Capture the cell that displays the provided text and extract its [X, Y] central coordinate. 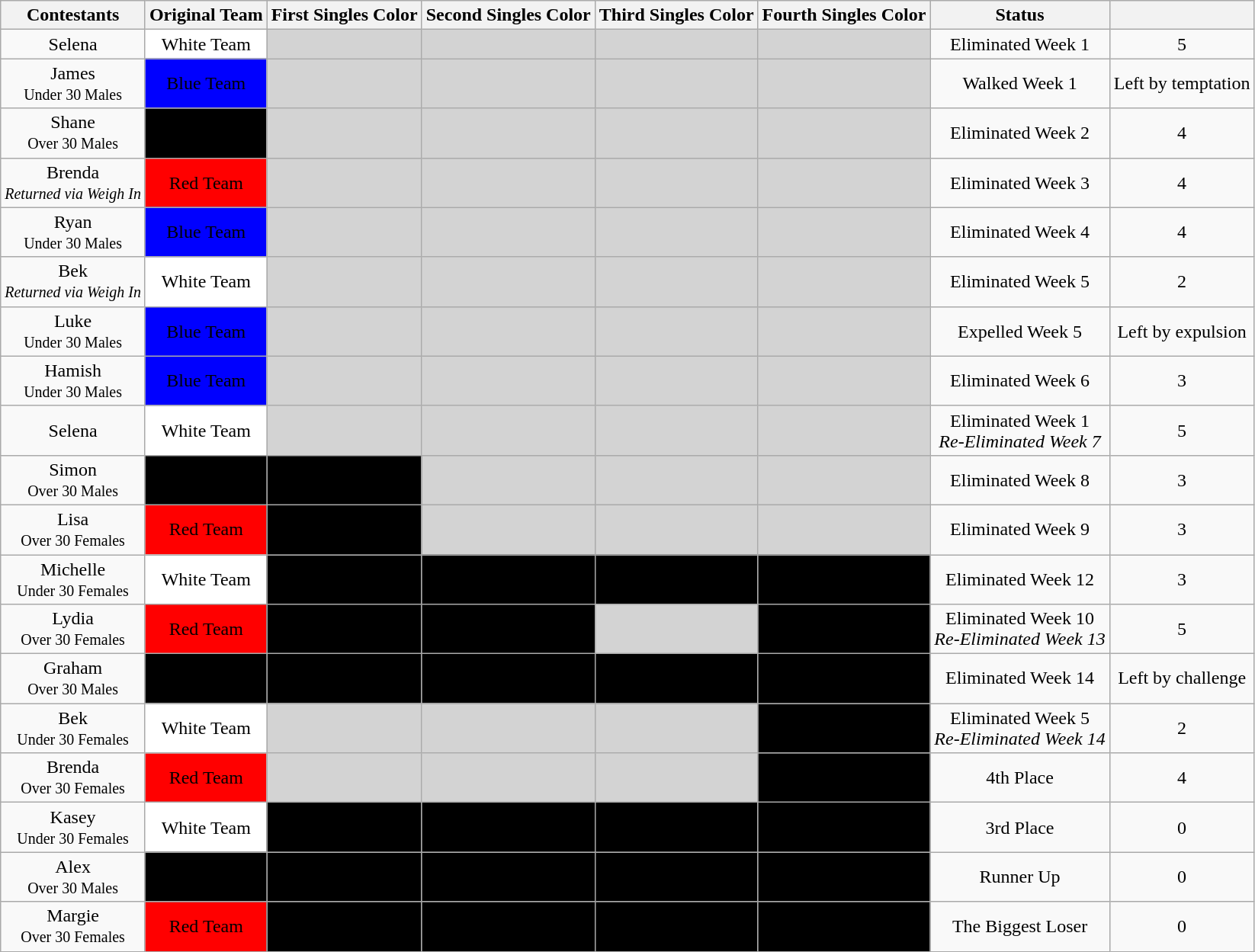
Eliminated Week 2 [1020, 133]
Runner Up [1020, 877]
First Singles Color [345, 15]
BrendaReturned via Weigh In [73, 183]
Left by challenge [1182, 678]
RyanUnder 30 Males [73, 232]
The Biggest Loser [1020, 927]
Eliminated Week 12 [1020, 579]
Eliminated Week 3 [1020, 183]
Eliminated Week 8 [1020, 480]
Contestants [73, 15]
Eliminated Week 10Re-Eliminated Week 13 [1020, 630]
Left by temptation [1182, 84]
Status [1020, 15]
LisaOver 30 Females [73, 529]
Eliminated Week 1Re-Eliminated Week 7 [1020, 430]
Eliminated Week 14 [1020, 678]
Eliminated Week 1 [1020, 44]
Eliminated Week 9 [1020, 529]
SimonOver 30 Males [73, 480]
Second Singles Color [508, 15]
GrahamOver 30 Males [73, 678]
BrendaOver 30 Females [73, 777]
Third Singles Color [676, 15]
LydiaOver 30 Females [73, 630]
Fourth Singles Color [844, 15]
JamesUnder 30 Males [73, 84]
Eliminated Week 6 [1020, 381]
KaseyUnder 30 Females [73, 828]
AlexOver 30 Males [73, 877]
LukeUnder 30 Males [73, 331]
Eliminated Week 5 [1020, 282]
MichelleUnder 30 Females [73, 579]
3rd Place [1020, 828]
Eliminated Week 5Re-Eliminated Week 14 [1020, 729]
Left by expulsion [1182, 331]
HamishUnder 30 Males [73, 381]
4th Place [1020, 777]
Walked Week 1 [1020, 84]
ShaneOver 30 Males [73, 133]
BekUnder 30 Females [73, 729]
BekReturned via Weigh In [73, 282]
MargieOver 30 Females [73, 927]
Original Team [206, 15]
Eliminated Week 4 [1020, 232]
Expelled Week 5 [1020, 331]
